Pinpoint the cell where the given text exists, returning its [X, Y] midpoint coordinate. 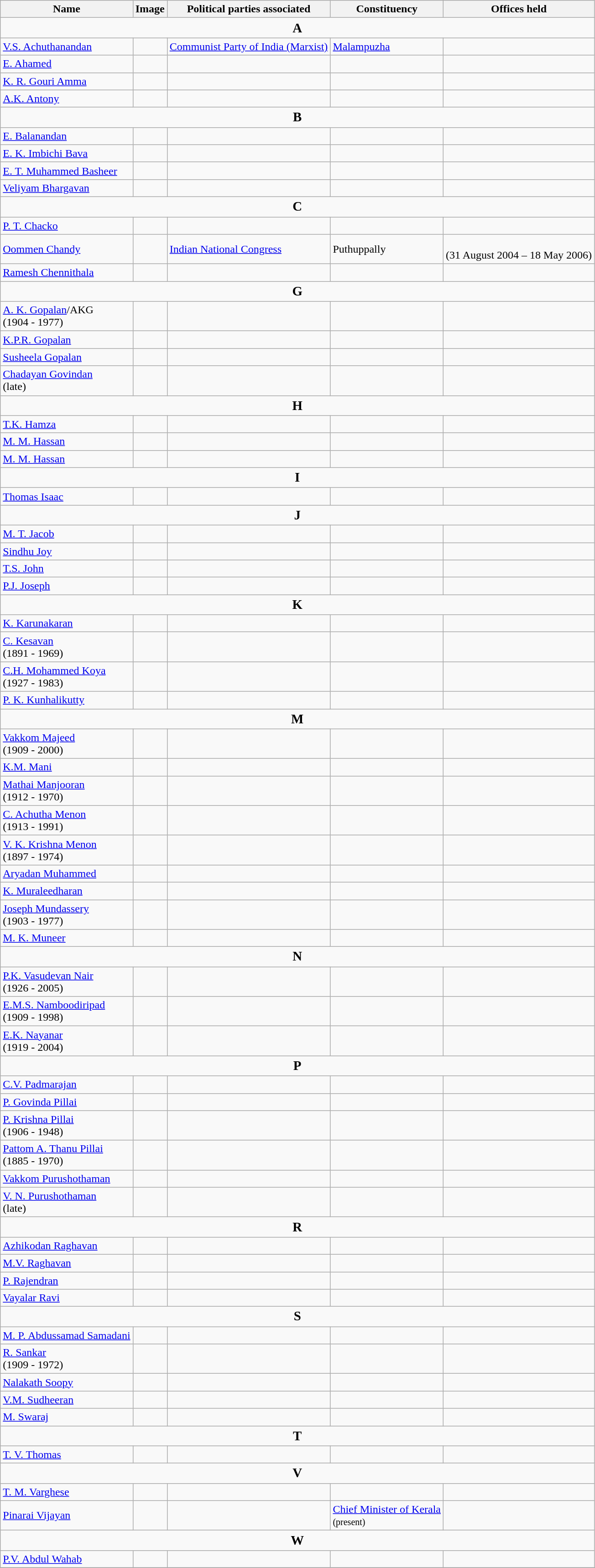
R. Sankar (1909 - 1972) [67, 1359]
E. T. Muhammed Basheer [67, 171]
C.H. Mohammed Koya (1927 - 1983) [67, 677]
K. R. Gouri Amma [67, 81]
E. Ahamed [67, 64]
Oommen Chandy [67, 249]
S [297, 1317]
N [297, 957]
V [297, 1473]
T.S. John [67, 569]
M. K. Muneer [67, 938]
Pinarai Vijayan [67, 1515]
Chief Minister of Kerala(present) [387, 1515]
P. T. Chacko [67, 226]
K [297, 605]
Vakkom Purushothaman [67, 1179]
Ramesh Chennithala [67, 273]
J [297, 515]
K. Muraleedharan [67, 891]
M [297, 719]
M. P. Abdussamad Samadani [67, 1335]
T. M. Varghese [67, 1492]
Political parties associated [249, 9]
V. N. Purushothaman (late) [67, 1202]
M.V. Raghavan [67, 1263]
C. Kesavan (1891 - 1969) [67, 647]
K.P.R. Gopalan [67, 340]
Pattom A. Thanu Pillai (1885 - 1970) [67, 1155]
K.M. Mani [67, 767]
M. Swaraj [67, 1417]
Vakkom Majeed (1909 - 2000) [67, 743]
Nalakath Soopy [67, 1382]
Indian National Congress [249, 249]
C.V. Padmarajan [67, 1085]
Name [67, 9]
E. Balanandan [67, 136]
I [297, 478]
P. Krishna Pillai (1906 - 1948) [67, 1126]
Puthuppally [387, 249]
G [297, 291]
E.K. Nayanar (1919 - 2004) [67, 1041]
R [297, 1227]
C. Achutha Menon (1913 - 1991) [67, 820]
A.K. Antony [67, 99]
V. K. Krishna Menon (1897 - 1974) [67, 850]
T [297, 1436]
H [297, 405]
P. K. Kunhalikutty [67, 700]
B [297, 117]
Aryadan Muhammed [67, 873]
Veliyam Bhargavan [67, 188]
Joseph Mundassery (1903 - 1977) [67, 914]
Azhikodan Raghavan [67, 1246]
V.S. Achuthanandan [67, 47]
V.M. Sudheeran [67, 1400]
Offices held [519, 9]
Image [150, 9]
P. Govinda Pillai [67, 1102]
Mathai Manjooran (1912 - 1970) [67, 791]
Malampuzha [387, 47]
Communist Party of India (Marxist) [249, 47]
Constituency [387, 9]
A [297, 28]
T. V. Thomas [67, 1454]
P. Rajendran [67, 1280]
(31 August 2004 – 18 May 2006) [519, 249]
W [297, 1540]
E.M.S. Namboodiripad (1909 - 1998) [67, 1012]
T.K. Hamza [67, 424]
A. K. Gopalan/AKG (1904 - 1977) [67, 317]
K. Karunakaran [67, 623]
P [297, 1066]
Susheela Gopalan [67, 357]
E. K. Imbichi Bava [67, 153]
Sindhu Joy [67, 551]
P.K. Vasudevan Nair (1926 - 2005) [67, 981]
P.V. Abdul Wahab [67, 1559]
Vayalar Ravi [67, 1298]
P.J. Joseph [67, 586]
C [297, 207]
Thomas Isaac [67, 496]
M. T. Jacob [67, 534]
Chadayan Govindan (late) [67, 380]
